Output the (X, Y) coordinate of the center of the cell containing the given text.  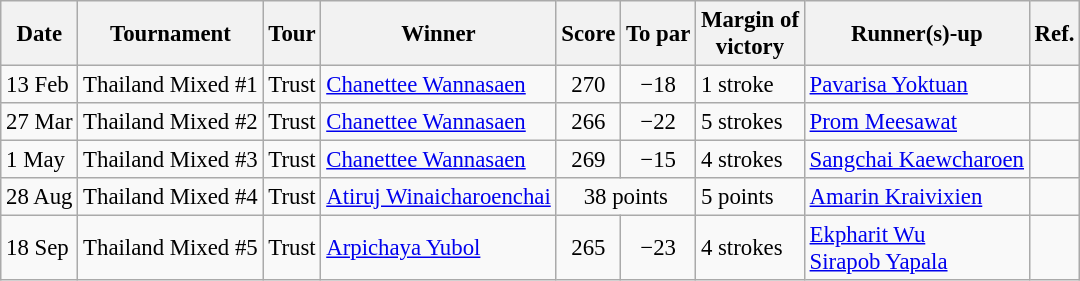
270 (588, 85)
Ekpharit Wu Sirapob Yapala (916, 248)
Date (40, 34)
−23 (658, 248)
Ref. (1054, 34)
38 points (626, 197)
Prom Meesawat (916, 122)
Thailand Mixed #4 (170, 197)
28 Aug (40, 197)
Tour (292, 34)
Sangchai Kaewcharoen (916, 160)
To par (658, 34)
Margin ofvictory (750, 34)
5 strokes (750, 122)
−18 (658, 85)
269 (588, 160)
266 (588, 122)
Thailand Mixed #3 (170, 160)
Thailand Mixed #1 (170, 85)
−22 (658, 122)
13 Feb (40, 85)
Atiruj Winaicharoenchai (438, 197)
1 stroke (750, 85)
5 points (750, 197)
1 May (40, 160)
Runner(s)-up (916, 34)
Amarin Kraivixien (916, 197)
Score (588, 34)
Winner (438, 34)
265 (588, 248)
Thailand Mixed #5 (170, 248)
Arpichaya Yubol (438, 248)
−15 (658, 160)
Pavarisa Yoktuan (916, 85)
Thailand Mixed #2 (170, 122)
27 Mar (40, 122)
18 Sep (40, 248)
Tournament (170, 34)
